Extract the [x, y] coordinate from the center of the cell holding the provided text.  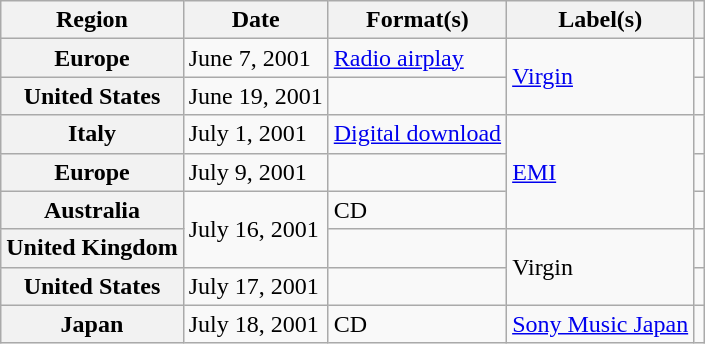
June 7, 2001 [256, 58]
Sony Music Japan [600, 324]
Australia [92, 210]
July 17, 2001 [256, 286]
Radio airplay [417, 58]
Label(s) [600, 20]
Format(s) [417, 20]
July 9, 2001 [256, 172]
Italy [92, 134]
Date [256, 20]
July 16, 2001 [256, 229]
July 1, 2001 [256, 134]
July 18, 2001 [256, 324]
Digital download [417, 134]
United Kingdom [92, 248]
Japan [92, 324]
Region [92, 20]
June 19, 2001 [256, 96]
EMI [600, 172]
